For the text-containing cell, return its midpoint in [x, y] coordinate format. 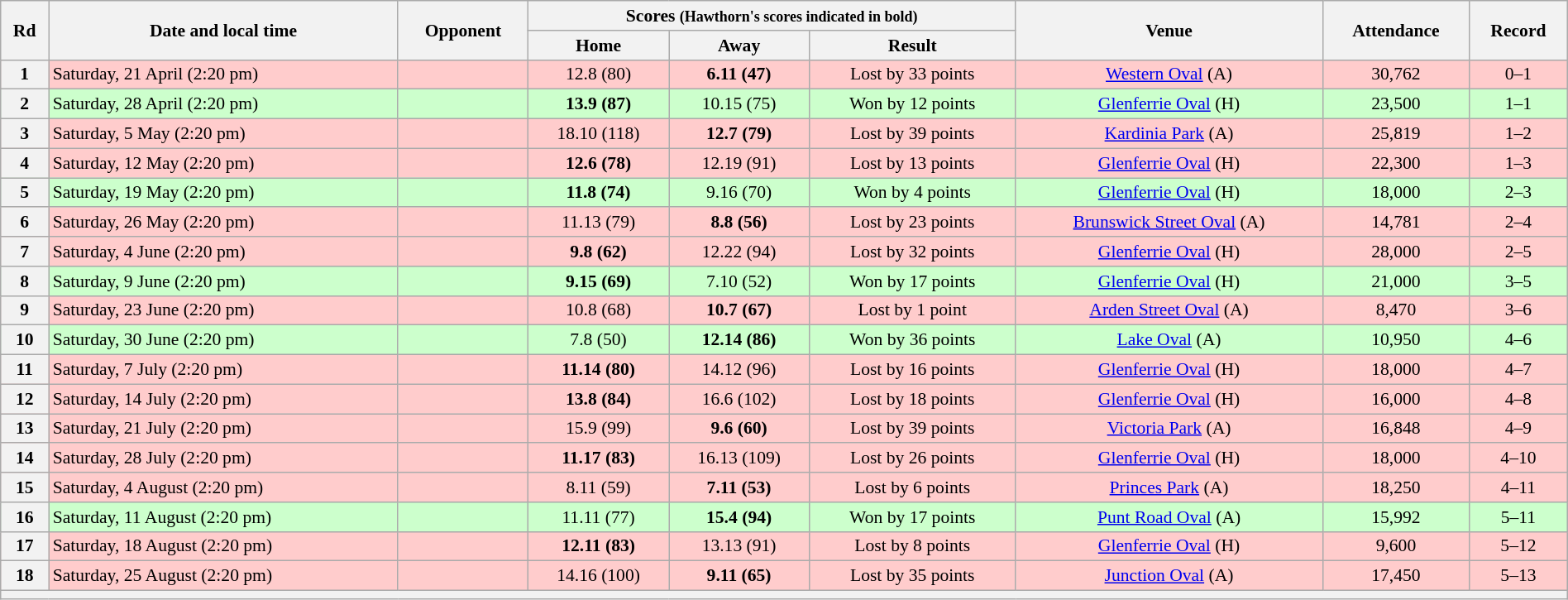
14.16 (100) [599, 576]
1–3 [1518, 163]
15 [25, 487]
12.8 (80) [599, 74]
12 [25, 399]
Saturday, 25 August (2:20 pm) [223, 576]
5–11 [1518, 517]
Saturday, 12 May (2:20 pm) [223, 163]
8.11 (59) [599, 487]
Lost by 32 points [913, 252]
15.9 (99) [599, 429]
8.8 (56) [739, 223]
11.17 (83) [599, 458]
Saturday, 21 April (2:20 pm) [223, 74]
Saturday, 4 August (2:20 pm) [223, 487]
Saturday, 14 July (2:20 pm) [223, 399]
1–2 [1518, 134]
Saturday, 28 July (2:20 pm) [223, 458]
1–1 [1518, 104]
9 [25, 310]
9.11 (65) [739, 576]
25,819 [1396, 134]
5–13 [1518, 576]
4–11 [1518, 487]
9.8 (62) [599, 252]
7.10 (52) [739, 281]
18,250 [1396, 487]
4–9 [1518, 429]
6 [25, 223]
11.11 (77) [599, 517]
5–12 [1518, 546]
Saturday, 18 August (2:20 pm) [223, 546]
2–4 [1518, 223]
Away [739, 46]
Attendance [1396, 30]
Lost by 1 point [913, 310]
Lost by 23 points [913, 223]
13.8 (84) [599, 399]
Kardinia Park (A) [1169, 134]
15,992 [1396, 517]
17,450 [1396, 576]
11.8 (74) [599, 193]
Rd [25, 30]
Western Oval (A) [1169, 74]
11 [25, 370]
7 [25, 252]
2–3 [1518, 193]
7.8 (50) [599, 340]
Won by 4 points [913, 193]
28,000 [1396, 252]
Brunswick Street Oval (A) [1169, 223]
12.22 (94) [739, 252]
5 [25, 193]
Venue [1169, 30]
16,000 [1396, 399]
Date and local time [223, 30]
Result [913, 46]
16.13 (109) [739, 458]
Lake Oval (A) [1169, 340]
9.6 (60) [739, 429]
13 [25, 429]
15.4 (94) [739, 517]
8,470 [1396, 310]
17 [25, 546]
18 [25, 576]
Lost by 8 points [913, 546]
Saturday, 5 May (2:20 pm) [223, 134]
Junction Oval (A) [1169, 576]
10.15 (75) [739, 104]
13.9 (87) [599, 104]
Home [599, 46]
30,762 [1396, 74]
Won by 36 points [913, 340]
10 [25, 340]
3–6 [1518, 310]
Opponent [463, 30]
4–8 [1518, 399]
4–6 [1518, 340]
9.16 (70) [739, 193]
Lost by 26 points [913, 458]
Lost by 16 points [913, 370]
Saturday, 19 May (2:20 pm) [223, 193]
14,781 [1396, 223]
22,300 [1396, 163]
3 [25, 134]
16 [25, 517]
12.7 (79) [739, 134]
0–1 [1518, 74]
10.7 (67) [739, 310]
1 [25, 74]
8 [25, 281]
7.11 (53) [739, 487]
10.8 (68) [599, 310]
2 [25, 104]
Punt Road Oval (A) [1169, 517]
Saturday, 26 May (2:20 pm) [223, 223]
23,500 [1396, 104]
Saturday, 23 June (2:20 pm) [223, 310]
10,950 [1396, 340]
Lost by 13 points [913, 163]
Record [1518, 30]
16,848 [1396, 429]
4–7 [1518, 370]
6.11 (47) [739, 74]
Princes Park (A) [1169, 487]
Saturday, 4 June (2:20 pm) [223, 252]
4 [25, 163]
Lost by 33 points [913, 74]
Lost by 6 points [913, 487]
Saturday, 9 June (2:20 pm) [223, 281]
12.6 (78) [599, 163]
13.13 (91) [739, 546]
4–10 [1518, 458]
11.14 (80) [599, 370]
Arden Street Oval (A) [1169, 310]
Saturday, 21 July (2:20 pm) [223, 429]
Scores (Hawthorn's scores indicated in bold) [772, 16]
Lost by 18 points [913, 399]
16.6 (102) [739, 399]
Won by 12 points [913, 104]
Saturday, 7 July (2:20 pm) [223, 370]
Lost by 35 points [913, 576]
Victoria Park (A) [1169, 429]
3–5 [1518, 281]
9,600 [1396, 546]
2–5 [1518, 252]
11.13 (79) [599, 223]
12.19 (91) [739, 163]
18.10 (118) [599, 134]
Saturday, 28 April (2:20 pm) [223, 104]
9.15 (69) [599, 281]
12.14 (86) [739, 340]
21,000 [1396, 281]
Saturday, 30 June (2:20 pm) [223, 340]
Saturday, 11 August (2:20 pm) [223, 517]
12.11 (83) [599, 546]
14.12 (96) [739, 370]
14 [25, 458]
